Extract the [X, Y] coordinate from the center of the cell holding the provided text.  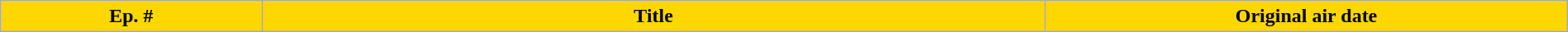
Ep. # [131, 16]
Original air date [1307, 16]
Title [653, 16]
